Scan for the cell matching the given text and deliver its [x, y] coordinate at center. 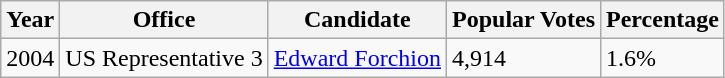
Popular Votes [524, 20]
Candidate [357, 20]
1.6% [663, 58]
4,914 [524, 58]
2004 [30, 58]
US Representative 3 [164, 58]
Year [30, 20]
Edward Forchion [357, 58]
Office [164, 20]
Percentage [663, 20]
